Return [X, Y] of the center of cell containing provided text 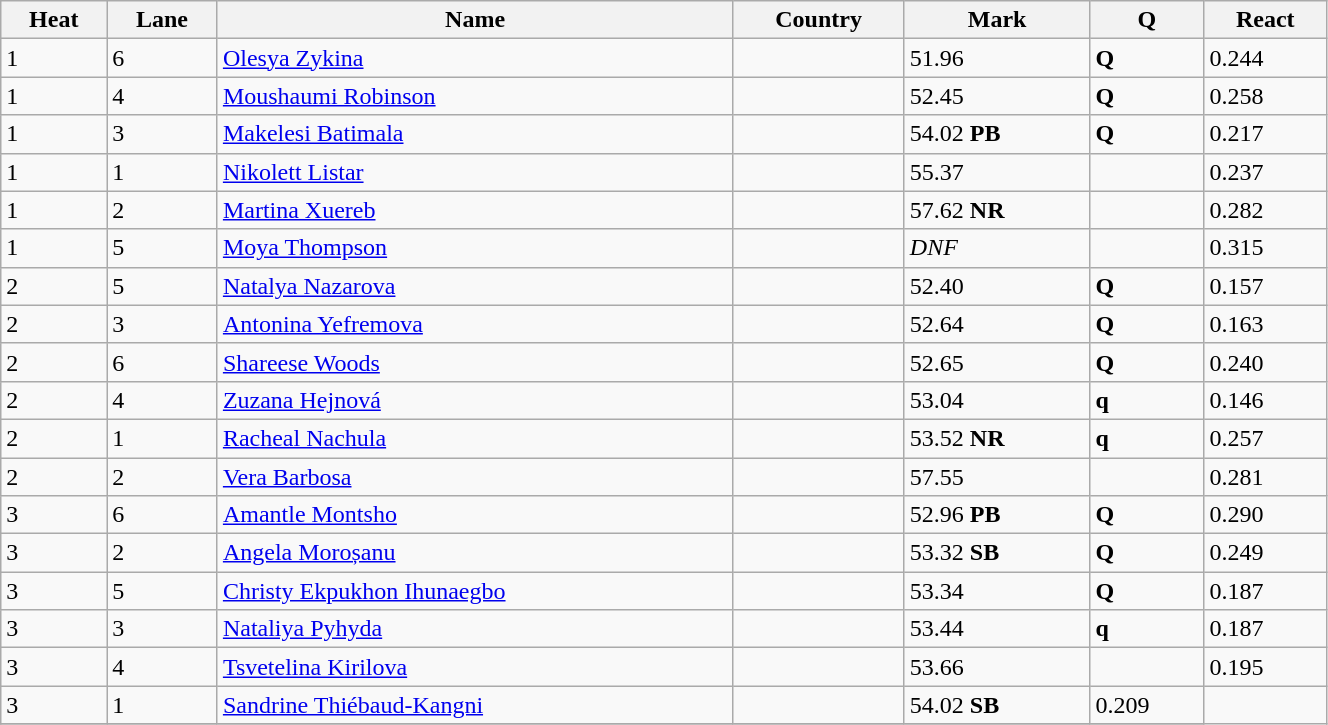
Sandrine Thiébaud-Kangni [474, 705]
0.195 [1265, 667]
0.258 [1265, 96]
Mark [997, 20]
0.257 [1265, 438]
53.34 [997, 591]
0.157 [1265, 286]
0.209 [1147, 705]
57.62 NR [997, 210]
52.65 [997, 362]
Natalya Nazarova [474, 286]
Lane [162, 20]
0.244 [1265, 58]
51.96 [997, 58]
Olesya Zykina [474, 58]
Moushaumi Robinson [474, 96]
Country [819, 20]
Antonina Yefremova [474, 324]
0.290 [1265, 515]
Amantle Montsho [474, 515]
52.64 [997, 324]
Nikolett Listar [474, 172]
Angela Moroșanu [474, 553]
DNF [997, 248]
53.04 [997, 400]
0.249 [1265, 553]
Martina Xuereb [474, 210]
Zuzana Hejnová [474, 400]
0.240 [1265, 362]
0.163 [1265, 324]
0.282 [1265, 210]
52.40 [997, 286]
Vera Barbosa [474, 477]
Shareese Woods [474, 362]
Tsvetelina Kirilova [474, 667]
57.55 [997, 477]
54.02 SB [997, 705]
52.45 [997, 96]
0.237 [1265, 172]
Name [474, 20]
52.96 PB [997, 515]
55.37 [997, 172]
53.66 [997, 667]
0.217 [1265, 134]
0.281 [1265, 477]
Makelesi Batimala [474, 134]
0.146 [1265, 400]
Nataliya Pyhyda [474, 629]
0.315 [1265, 248]
Heat [54, 20]
53.52 NR [997, 438]
53.32 SB [997, 553]
54.02 PB [997, 134]
Christy Ekpukhon Ihunaegbo [474, 591]
Racheal Nachula [474, 438]
React [1265, 20]
Moya Thompson [474, 248]
53.44 [997, 629]
